Identify which cell holds the provided text, then report its (X, Y) central coordinate. 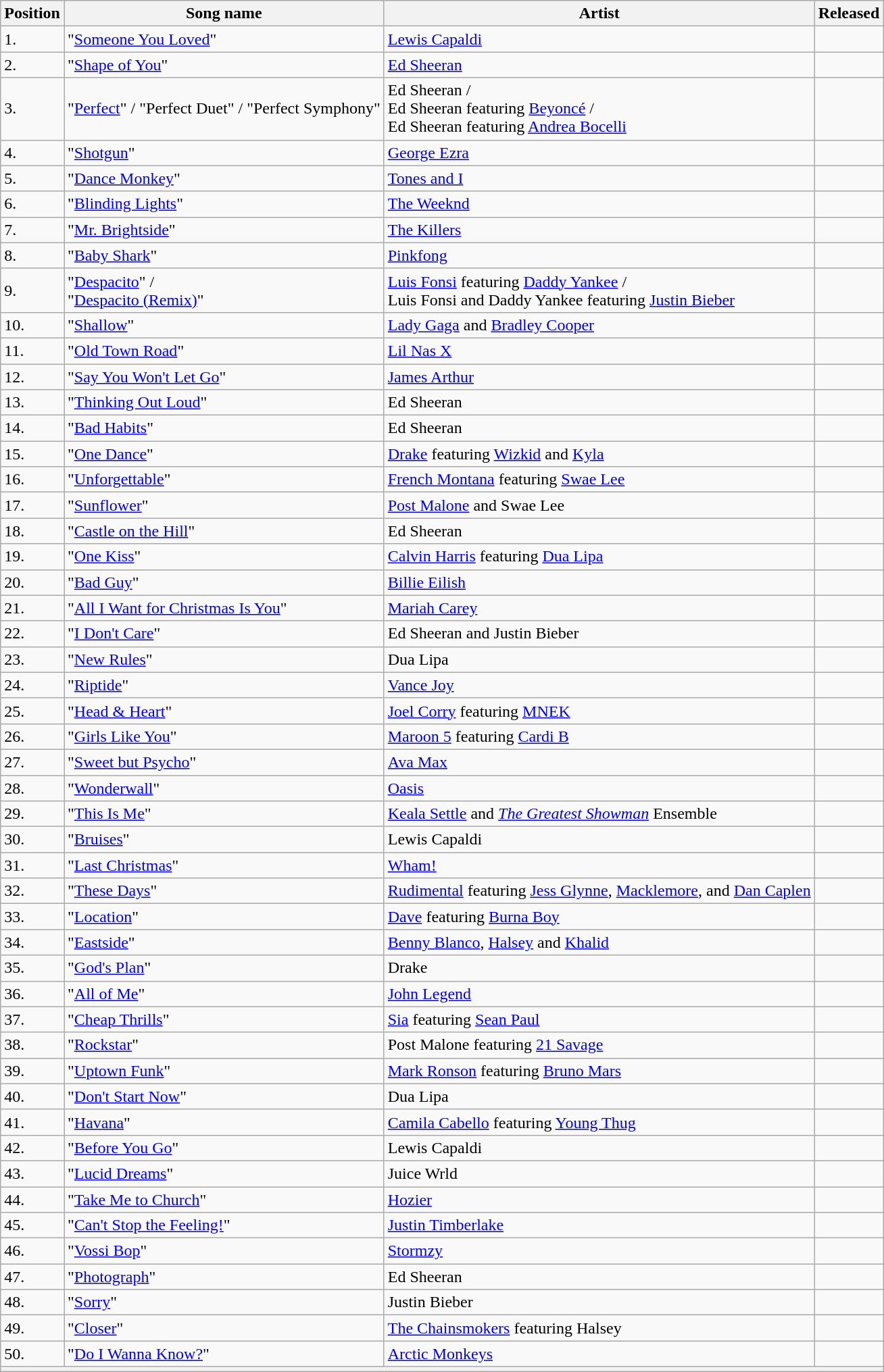
4. (32, 153)
Arctic Monkeys (599, 1354)
"These Days" (224, 891)
14. (32, 428)
45. (32, 1225)
Ava Max (599, 762)
"Old Town Road" (224, 351)
2. (32, 65)
3. (32, 109)
Stormzy (599, 1251)
"Shape of You" (224, 65)
19. (32, 557)
Released (849, 14)
"Before You Go" (224, 1148)
"Eastside" (224, 942)
"Someone You Loved" (224, 39)
"Head & Heart" (224, 711)
"Castle on the Hill" (224, 531)
37. (32, 1019)
The Weeknd (599, 204)
25. (32, 711)
"Do I Wanna Know?" (224, 1354)
Ed Sheeran and Justin Bieber (599, 634)
Lady Gaga and Bradley Cooper (599, 325)
"Blinding Lights" (224, 204)
Vance Joy (599, 685)
Luis Fonsi featuring Daddy Yankee / Luis Fonsi and Daddy Yankee featuring Justin Bieber (599, 290)
36. (32, 994)
6. (32, 204)
Lil Nas X (599, 351)
47. (32, 1277)
"Sunflower" (224, 505)
21. (32, 608)
30. (32, 840)
48. (32, 1302)
"Say You Won't Let Go" (224, 376)
"Bad Habits" (224, 428)
42. (32, 1148)
Justin Bieber (599, 1302)
John Legend (599, 994)
French Montana featuring Swae Lee (599, 480)
"Uptown Funk" (224, 1071)
Tones and I (599, 178)
Benny Blanco, Halsey and Khalid (599, 942)
"One Kiss" (224, 557)
Wham! (599, 865)
46. (32, 1251)
"Sweet but Psycho" (224, 762)
"Closer" (224, 1328)
Justin Timberlake (599, 1225)
Calvin Harris featuring Dua Lipa (599, 557)
13. (32, 403)
Position (32, 14)
"Cheap Thrills" (224, 1019)
"Sorry" (224, 1302)
"Bruises" (224, 840)
41. (32, 1122)
Mark Ronson featuring Bruno Mars (599, 1071)
Drake (599, 968)
27. (32, 762)
35. (32, 968)
Rudimental featuring Jess Glynne, Macklemore, and Dan Caplen (599, 891)
"Bad Guy" (224, 582)
Mariah Carey (599, 608)
23. (32, 659)
Sia featuring Sean Paul (599, 1019)
"Riptide" (224, 685)
9. (32, 290)
Drake featuring Wizkid and Kyla (599, 454)
"All I Want for Christmas Is You" (224, 608)
"Can't Stop the Feeling!" (224, 1225)
38. (32, 1045)
49. (32, 1328)
George Ezra (599, 153)
20. (32, 582)
"Last Christmas" (224, 865)
"New Rules" (224, 659)
Maroon 5 featuring Cardi B (599, 736)
"Perfect" / "Perfect Duet" / "Perfect Symphony" (224, 109)
Post Malone featuring 21 Savage (599, 1045)
Joel Corry featuring MNEK (599, 711)
Post Malone and Swae Lee (599, 505)
"Girls Like You" (224, 736)
Ed Sheeran / Ed Sheeran featuring Beyoncé / Ed Sheeran featuring Andrea Bocelli (599, 109)
Billie Eilish (599, 582)
"Despacito" /"Despacito (Remix)" (224, 290)
"Shotgun" (224, 153)
Oasis (599, 788)
26. (32, 736)
17. (32, 505)
Camila Cabello featuring Young Thug (599, 1122)
18. (32, 531)
"One Dance" (224, 454)
Dave featuring Burna Boy (599, 917)
"Unforgettable" (224, 480)
33. (32, 917)
"Take Me to Church" (224, 1199)
8. (32, 255)
5. (32, 178)
7. (32, 230)
Pinkfong (599, 255)
"Mr. Brightside" (224, 230)
10. (32, 325)
22. (32, 634)
"Thinking Out Loud" (224, 403)
44. (32, 1199)
Juice Wrld (599, 1173)
Song name (224, 14)
"Location" (224, 917)
Artist (599, 14)
34. (32, 942)
29. (32, 814)
"Shallow" (224, 325)
24. (32, 685)
32. (32, 891)
50. (32, 1354)
40. (32, 1096)
"I Don't Care" (224, 634)
"God's Plan" (224, 968)
"All of Me" (224, 994)
1. (32, 39)
"Baby Shark" (224, 255)
"Dance Monkey" (224, 178)
"This Is Me" (224, 814)
James Arthur (599, 376)
11. (32, 351)
"Lucid Dreams" (224, 1173)
Hozier (599, 1199)
"Rockstar" (224, 1045)
"Don't Start Now" (224, 1096)
"Photograph" (224, 1277)
28. (32, 788)
"Wonderwall" (224, 788)
12. (32, 376)
Keala Settle and The Greatest Showman Ensemble (599, 814)
16. (32, 480)
The Killers (599, 230)
"Vossi Bop" (224, 1251)
"Havana" (224, 1122)
39. (32, 1071)
31. (32, 865)
The Chainsmokers featuring Halsey (599, 1328)
15. (32, 454)
43. (32, 1173)
